For the text-containing cell, return its midpoint in [X, Y] coordinate format. 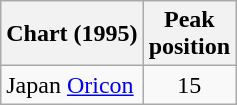
Chart (1995) [72, 34]
15 [189, 85]
Peakposition [189, 34]
Japan Oricon [72, 85]
